Identify which cell holds the provided text, then report its [x, y] central coordinate. 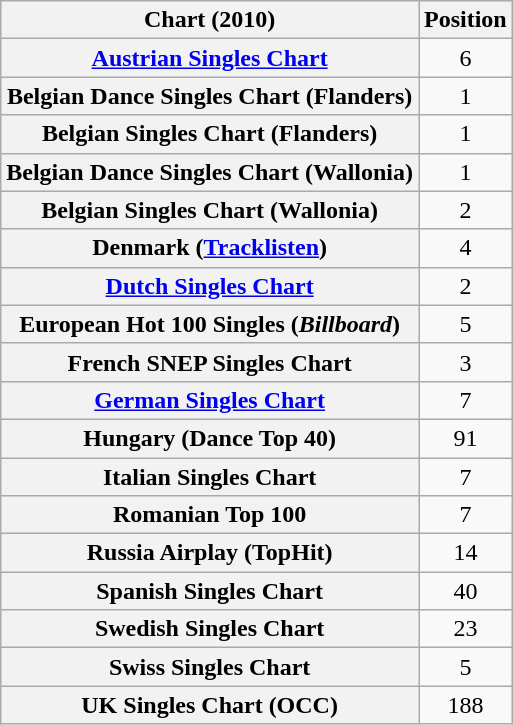
Dutch Singles Chart [210, 286]
Belgian Singles Chart (Wallonia) [210, 210]
German Singles Chart [210, 400]
UK Singles Chart (OCC) [210, 705]
Denmark (Tracklisten) [210, 248]
23 [465, 629]
French SNEP Singles Chart [210, 362]
Swedish Singles Chart [210, 629]
Chart (2010) [210, 20]
Russia Airplay (TopHit) [210, 553]
Spanish Singles Chart [210, 591]
Romanian Top 100 [210, 515]
Italian Singles Chart [210, 477]
Belgian Dance Singles Chart (Flanders) [210, 96]
3 [465, 362]
Belgian Singles Chart (Flanders) [210, 134]
Austrian Singles Chart [210, 58]
188 [465, 705]
European Hot 100 Singles (Billboard) [210, 324]
Swiss Singles Chart [210, 667]
40 [465, 591]
Belgian Dance Singles Chart (Wallonia) [210, 172]
14 [465, 553]
Hungary (Dance Top 40) [210, 438]
Position [465, 20]
4 [465, 248]
6 [465, 58]
91 [465, 438]
